Identify which cell holds the provided text, then report its (X, Y) central coordinate. 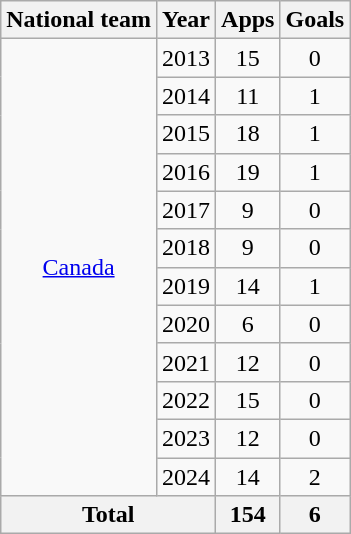
11 (248, 96)
Total (108, 515)
2020 (186, 324)
2015 (186, 134)
2 (315, 477)
2023 (186, 438)
2014 (186, 96)
Year (186, 20)
Goals (315, 20)
National team (79, 20)
2016 (186, 172)
19 (248, 172)
2019 (186, 286)
2018 (186, 248)
2024 (186, 477)
154 (248, 515)
Apps (248, 20)
Canada (79, 268)
2013 (186, 58)
2017 (186, 210)
2021 (186, 362)
2022 (186, 400)
18 (248, 134)
